From the cell containing the given text, extract its center point as [X, Y] coordinate. 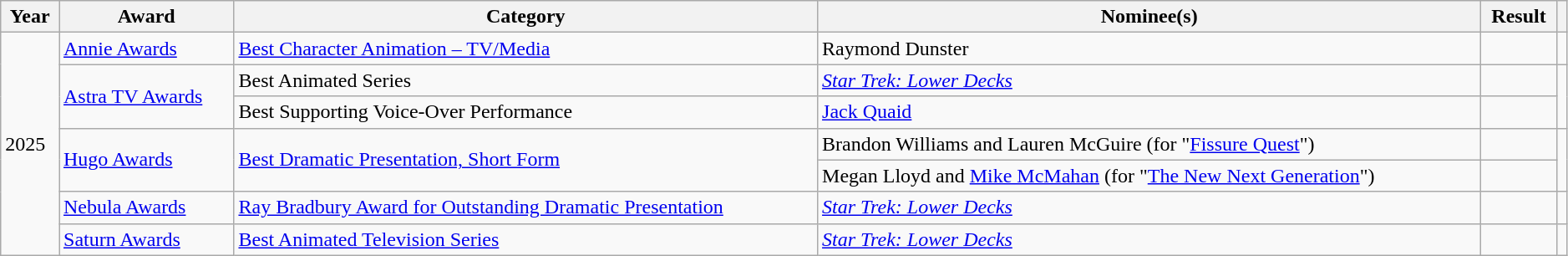
Megan Lloyd and Mike McMahan (for "The New Next Generation") [1149, 176]
Best Dramatic Presentation, Short Form [526, 160]
Brandon Williams and Lauren McGuire (for "Fissure Quest") [1149, 144]
Hugo Awards [145, 160]
Best Character Animation – TV/Media [526, 49]
Result [1519, 17]
Jack Quaid [1149, 112]
Saturn Awards [145, 239]
Best Animated Television Series [526, 239]
Nebula Awards [145, 207]
Award [145, 17]
Raymond Dunster [1149, 49]
Best Animated Series [526, 80]
Astra TV Awards [145, 96]
Best Supporting Voice-Over Performance [526, 112]
Category [526, 17]
2025 [30, 144]
Ray Bradbury Award for Outstanding Dramatic Presentation [526, 207]
Nominee(s) [1149, 17]
Annie Awards [145, 49]
Year [30, 17]
